Extract the (x, y) coordinate from the center of the cell holding the provided text.  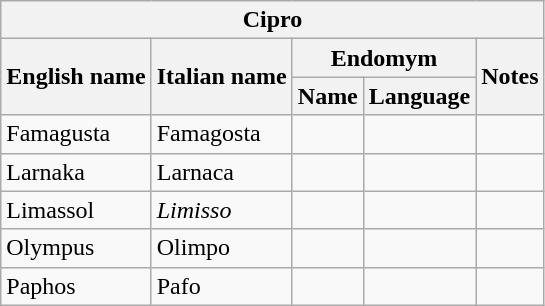
Endomym (384, 58)
Pafo (222, 286)
Larnaca (222, 172)
Cipro (272, 20)
English name (76, 77)
Name (328, 96)
Limassol (76, 210)
Olympus (76, 248)
Notes (510, 77)
Famagosta (222, 134)
Larnaka (76, 172)
Famagusta (76, 134)
Italian name (222, 77)
Limisso (222, 210)
Language (419, 96)
Paphos (76, 286)
Olimpo (222, 248)
